Search for the cell housing the specified text and yield its [x, y] center coordinate. 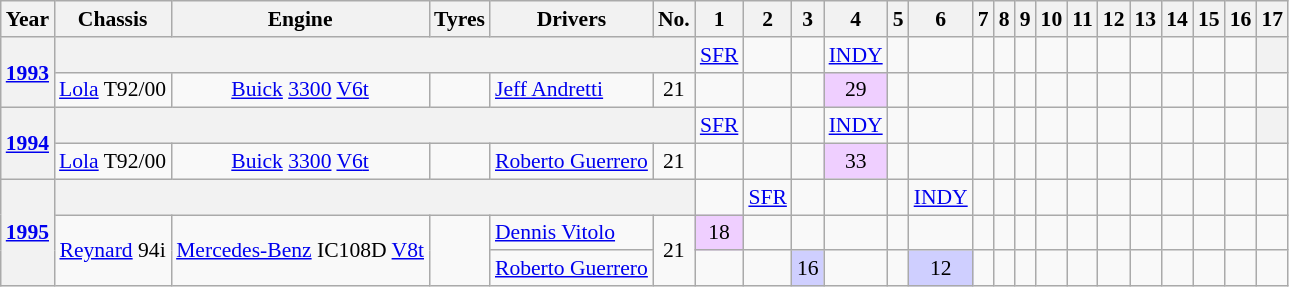
18 [720, 233]
1994 [28, 144]
8 [1004, 19]
Tyres [460, 19]
6 [941, 19]
15 [1209, 19]
5 [898, 19]
Reynard 94i [112, 250]
Dennis Vitolo [572, 233]
1993 [28, 72]
14 [1177, 19]
Chassis [112, 19]
Drivers [572, 19]
3 [808, 19]
Mercedes-Benz IC108D V8t [300, 250]
9 [1026, 19]
1995 [28, 232]
17 [1272, 19]
Year [28, 19]
11 [1082, 19]
7 [984, 19]
4 [856, 19]
Jeff Andretti [572, 90]
2 [768, 19]
No. [674, 19]
1 [720, 19]
33 [856, 162]
10 [1052, 19]
Engine [300, 19]
13 [1146, 19]
29 [856, 90]
